Search for the cell housing the specified text and yield its (x, y) center coordinate. 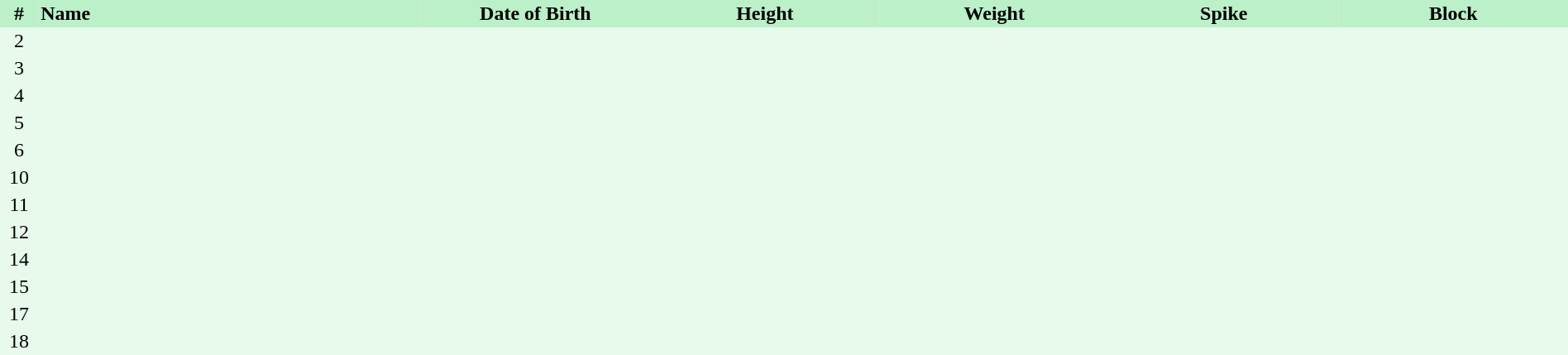
# (19, 13)
Spike (1224, 13)
10 (19, 177)
12 (19, 232)
17 (19, 314)
Block (1453, 13)
Name (229, 13)
11 (19, 205)
Date of Birth (536, 13)
Height (764, 13)
3 (19, 68)
2 (19, 41)
18 (19, 341)
Weight (994, 13)
14 (19, 260)
15 (19, 286)
5 (19, 122)
6 (19, 151)
4 (19, 96)
